Scan for the cell matching the given text and deliver its (X, Y) coordinate at center. 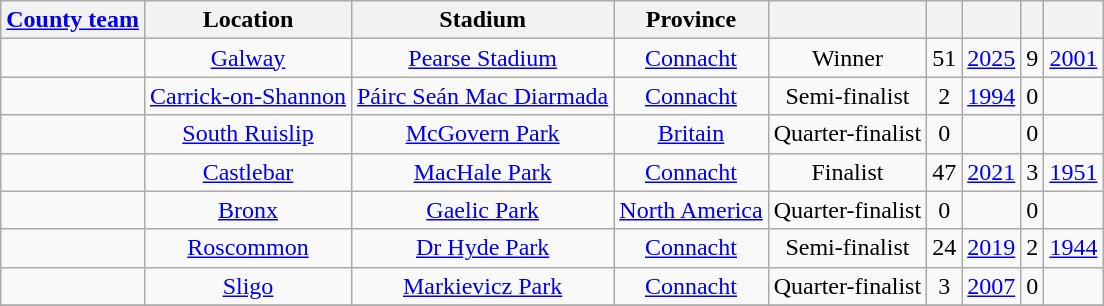
Gaelic Park (482, 210)
2001 (1074, 58)
47 (944, 172)
1994 (992, 96)
Markievicz Park (482, 286)
1951 (1074, 172)
2025 (992, 58)
Sligo (248, 286)
24 (944, 248)
2019 (992, 248)
Britain (691, 134)
Carrick-on-Shannon (248, 96)
Castlebar (248, 172)
Finalist (848, 172)
Galway (248, 58)
Dr Hyde Park (482, 248)
MacHale Park (482, 172)
McGovern Park (482, 134)
Roscommon (248, 248)
51 (944, 58)
Stadium (482, 20)
9 (1032, 58)
2007 (992, 286)
Province (691, 20)
Páirc Seán Mac Diarmada (482, 96)
Location (248, 20)
County team (73, 20)
Pearse Stadium (482, 58)
1944 (1074, 248)
South Ruislip (248, 134)
North America (691, 210)
Winner (848, 58)
Bronx (248, 210)
2021 (992, 172)
